Pinpoint the cell where the given text exists, returning its (x, y) midpoint coordinate. 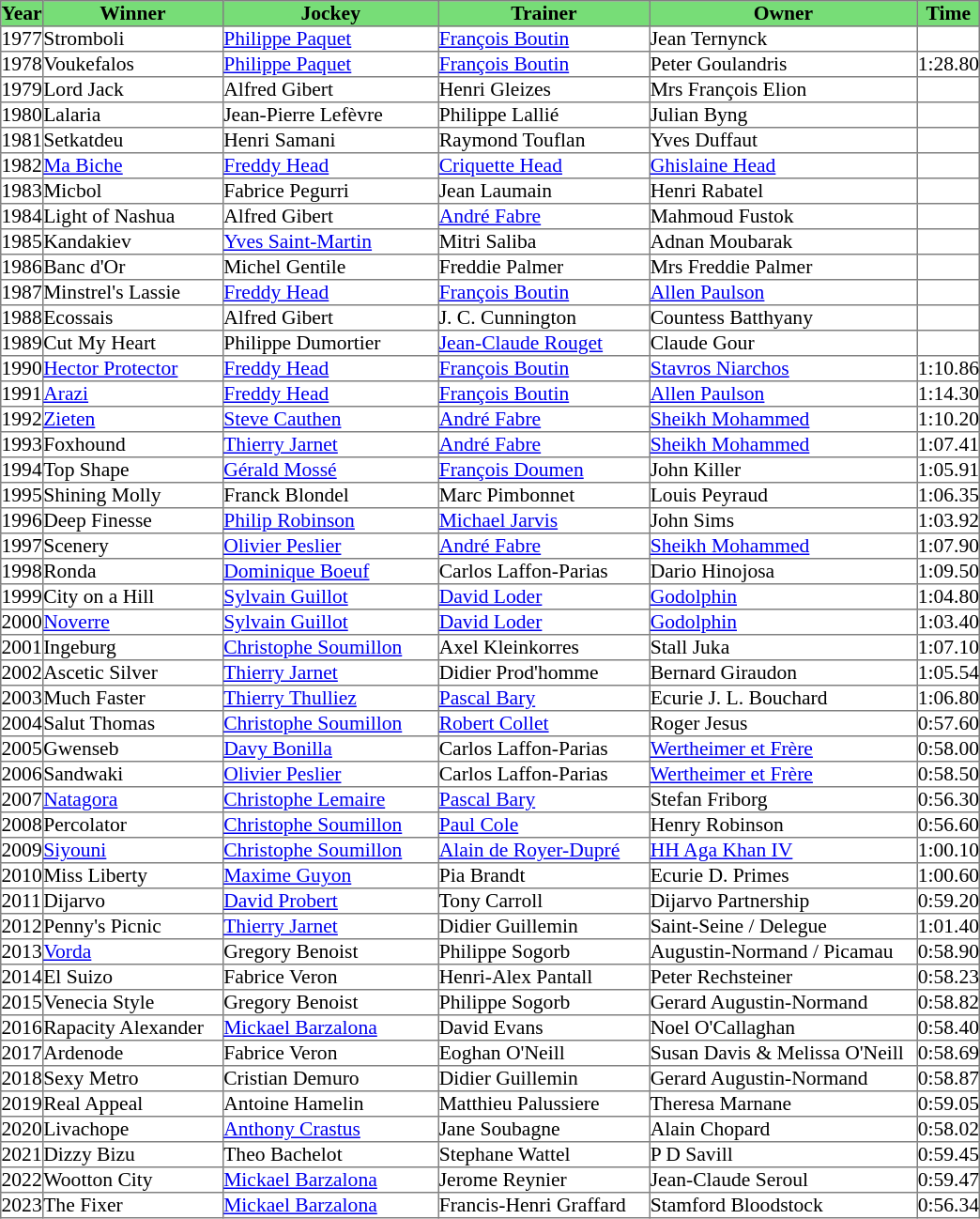
1994 (23, 470)
2008 (23, 825)
Raymond Touflan (544, 141)
1:06.35 (948, 496)
0:56.34 (948, 1206)
Jane Soubagne (544, 1129)
Franck Blondel (330, 496)
Stephane Wattel (544, 1155)
1991 (23, 394)
Theo Bachelot (330, 1155)
2019 (23, 1104)
0:58.82 (948, 1003)
2005 (23, 749)
Jean-Claude Seroul (783, 1180)
1993 (23, 445)
HH Aga Khan IV (783, 851)
1995 (23, 496)
1988 (23, 317)
Eoghan O'Neill (544, 1054)
Ascetic Silver (132, 672)
2023 (23, 1206)
1:10.86 (948, 368)
John Sims (783, 520)
Jean Ternynck (783, 39)
1981 (23, 141)
Tony Carroll (544, 902)
2004 (23, 723)
2013 (23, 952)
Henri-Alex Pantall (544, 977)
Jean-Claude Rouget (544, 344)
1:03.40 (948, 622)
Percolator (132, 825)
Minstrel's Lassie (132, 293)
2002 (23, 672)
2000 (23, 622)
1:06.80 (948, 699)
Henri Rabatel (783, 192)
Arazi (132, 394)
Micbol (132, 192)
0:56.60 (948, 825)
2001 (23, 648)
Robert Collet (544, 723)
1997 (23, 547)
1:01.40 (948, 926)
2010 (23, 875)
Sandwaki (132, 774)
0:59.20 (948, 902)
Banc d'Or (132, 267)
Freddie Palmer (544, 267)
Setkatdeu (132, 141)
1996 (23, 520)
Criquette Head (544, 165)
Livachope (132, 1129)
Zieten (132, 419)
0:56.30 (948, 800)
2020 (23, 1129)
Steve Cauthen (330, 419)
Mrs Freddie Palmer (783, 267)
Augustin-Normand / Picamau (783, 952)
Stavros Niarchos (783, 368)
1998 (23, 571)
Ghislaine Head (783, 165)
The Fixer (132, 1206)
El Suizo (132, 977)
1982 (23, 165)
Noverre (132, 622)
0:58.02 (948, 1129)
Peter Rechsteiner (783, 977)
1987 (23, 293)
0:59.05 (948, 1104)
2007 (23, 800)
2015 (23, 1003)
2021 (23, 1155)
Jean Laumain (544, 192)
Axel Kleinkorres (544, 648)
Stamford Bloodstock (783, 1206)
Alain Chopard (783, 1129)
François Doumen (544, 470)
Dominique Boeuf (330, 571)
0:58.23 (948, 977)
J. C. Cunnington (544, 317)
Yves Saint-Martin (330, 242)
Bernard Giraudon (783, 672)
Voukefalos (132, 64)
Ecossais (132, 317)
Dijarvo (132, 902)
Wootton City (132, 1180)
1989 (23, 344)
1992 (23, 419)
Christophe Lemaire (330, 800)
Gwenseb (132, 749)
Antoine Hamelin (330, 1104)
0:58.69 (948, 1054)
Susan Davis & Melissa O'Neill (783, 1054)
1:28.80 (948, 64)
Deep Finesse (132, 520)
Stromboli (132, 39)
Ma Biche (132, 165)
Roger Jesus (783, 723)
Scenery (132, 547)
Pia Brandt (544, 875)
1977 (23, 39)
2012 (23, 926)
0:59.47 (948, 1180)
0:58.87 (948, 1078)
1:07.10 (948, 648)
Salut Thomas (132, 723)
Natagora (132, 800)
Julian Byng (783, 115)
Dijarvo Partnership (783, 902)
Siyouni (132, 851)
Lord Jack (132, 90)
City on a Hill (132, 597)
John Killer (783, 470)
Hector Protector (132, 368)
Owner (783, 13)
David Evans (544, 1027)
Henri Gleizes (544, 90)
Yves Duffaut (783, 141)
1:00.60 (948, 875)
Adnan Moubarak (783, 242)
Matthieu Palussiere (544, 1104)
Much Faster (132, 699)
P D Savill (783, 1155)
Stefan Friborg (783, 800)
Dizzy Bizu (132, 1155)
2006 (23, 774)
1980 (23, 115)
Countess Batthyany (783, 317)
1984 (23, 216)
Claude Gour (783, 344)
1:07.41 (948, 445)
Dario Hinojosa (783, 571)
Didier Prod'homme (544, 672)
Michel Gentile (330, 267)
Ecurie J. L. Bouchard (783, 699)
2009 (23, 851)
0:59.45 (948, 1155)
Saint-Seine / Delegue (783, 926)
Theresa Marnane (783, 1104)
1:10.20 (948, 419)
Ronda (132, 571)
1983 (23, 192)
Mahmoud Fustok (783, 216)
Cristian Demuro (330, 1078)
1979 (23, 90)
1:09.50 (948, 571)
Ecurie D. Primes (783, 875)
Jockey (330, 13)
Henry Robinson (783, 825)
David Probert (330, 902)
Stall Juka (783, 648)
0:58.90 (948, 952)
Trainer (544, 13)
1978 (23, 64)
Davy Bonilla (330, 749)
2022 (23, 1180)
Anthony Crastus (330, 1129)
Mitri Saliba (544, 242)
Henri Samani (330, 141)
2017 (23, 1054)
Peter Goulandris (783, 64)
Noel O'Callaghan (783, 1027)
Marc Pimbonnet (544, 496)
Jerome Reynier (544, 1180)
Michael Jarvis (544, 520)
1:07.90 (948, 547)
Gérald Mossé (330, 470)
Cut My Heart (132, 344)
Year (23, 13)
Time (948, 13)
Foxhound (132, 445)
1:03.92 (948, 520)
Thierry Thulliez (330, 699)
0:58.00 (948, 749)
1985 (23, 242)
0:57.60 (948, 723)
0:58.40 (948, 1027)
2016 (23, 1027)
1990 (23, 368)
Lalaria (132, 115)
Jean-Pierre Lefèvre (330, 115)
Rapacity Alexander (132, 1027)
Real Appeal (132, 1104)
1:05.91 (948, 470)
Shining Molly (132, 496)
Francis-Henri Graffard (544, 1206)
Penny's Picnic (132, 926)
2011 (23, 902)
Ardenode (132, 1054)
1:00.10 (948, 851)
Philip Robinson (330, 520)
Winner (132, 13)
Ingeburg (132, 648)
Light of Nashua (132, 216)
Vorda (132, 952)
Louis Peyraud (783, 496)
Sexy Metro (132, 1078)
1:04.80 (948, 597)
Maxime Guyon (330, 875)
Mrs François Elion (783, 90)
Alain de Royer-Dupré (544, 851)
1:14.30 (948, 394)
Venecia Style (132, 1003)
Top Shape (132, 470)
1986 (23, 267)
0:58.50 (948, 774)
2018 (23, 1078)
Philippe Dumortier (330, 344)
Kandakiev (132, 242)
1999 (23, 597)
2003 (23, 699)
1:05.54 (948, 672)
Philippe Lallié (544, 115)
Miss Liberty (132, 875)
Paul Cole (544, 825)
2014 (23, 977)
Fabrice Pegurri (330, 192)
